From the cell containing the given text, extract its center point as (x, y) coordinate. 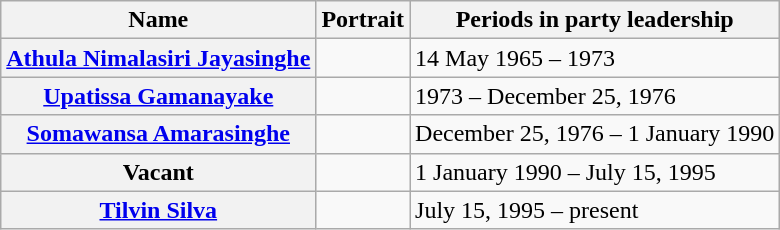
Name (158, 20)
December 25, 1976 – 1 January 1990 (595, 134)
Periods in party leadership (595, 20)
July 15, 1995 – present (595, 210)
Vacant (158, 172)
Portrait (363, 20)
1 January 1990 – July 15, 1995 (595, 172)
Athula Nimalasiri Jayasinghe (158, 58)
Upatissa Gamanayake (158, 96)
Tilvin Silva (158, 210)
14 May 1965 – 1973 (595, 58)
1973 – December 25, 1976 (595, 96)
Somawansa Amarasinghe (158, 134)
